Output the (X, Y) coordinate of the center of the cell containing the given text.  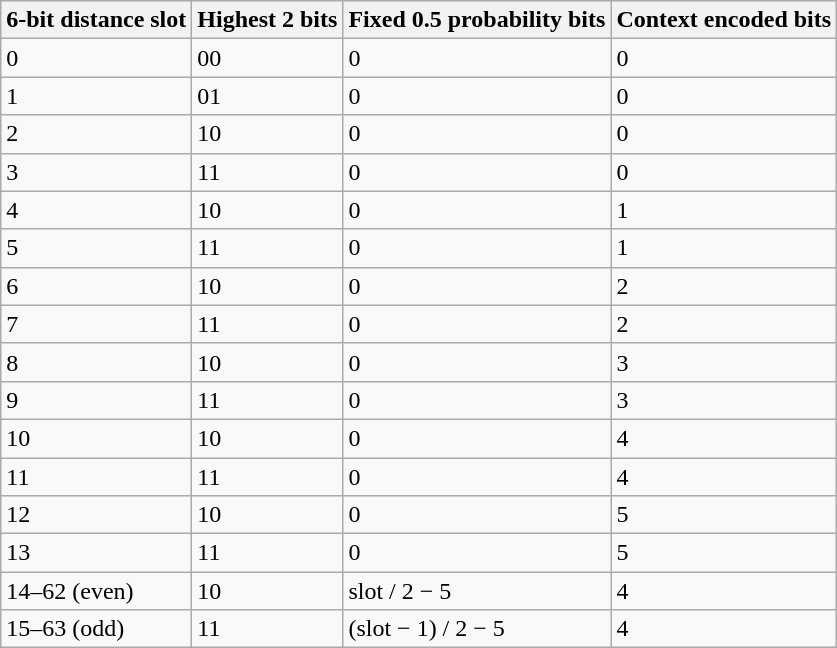
Context encoded bits (724, 20)
9 (96, 400)
7 (96, 324)
15–63 (odd) (96, 629)
01 (268, 96)
13 (96, 553)
slot / 2 − 5 (477, 591)
6-bit distance slot (96, 20)
Highest 2 bits (268, 20)
8 (96, 362)
Fixed 0.5 probability bits (477, 20)
12 (96, 515)
(slot − 1) / 2 − 5 (477, 629)
6 (96, 286)
00 (268, 58)
14–62 (even) (96, 591)
